Locate the cell with the specified text and output its [x, y] center coordinate. 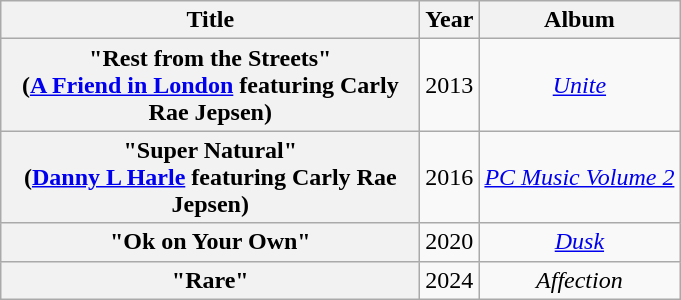
Affection [580, 280]
2024 [450, 280]
2016 [450, 177]
"Rest from the Streets"(A Friend in London featuring Carly Rae Jepsen) [210, 85]
"Super Natural"(Danny L Harle featuring Carly Rae Jepsen) [210, 177]
"Ok on Your Own" [210, 242]
Album [580, 20]
Unite [580, 85]
"Rare" [210, 280]
2013 [450, 85]
Dusk [580, 242]
PC Music Volume 2 [580, 177]
Year [450, 20]
Title [210, 20]
2020 [450, 242]
